Output the (X, Y) coordinate of the center of the cell containing the given text.  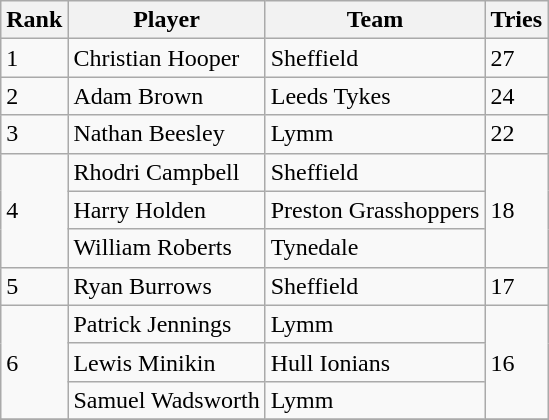
William Roberts (166, 248)
Leeds Tykes (375, 96)
Samuel Wadsworth (166, 400)
Patrick Jennings (166, 324)
Player (166, 20)
3 (34, 134)
27 (516, 58)
Tynedale (375, 248)
4 (34, 210)
5 (34, 286)
24 (516, 96)
Harry Holden (166, 210)
Preston Grasshoppers (375, 210)
Christian Hooper (166, 58)
Nathan Beesley (166, 134)
Tries (516, 20)
2 (34, 96)
6 (34, 362)
Adam Brown (166, 96)
Rhodri Campbell (166, 172)
Rank (34, 20)
Team (375, 20)
22 (516, 134)
18 (516, 210)
Lewis Minikin (166, 362)
1 (34, 58)
Hull Ionians (375, 362)
Ryan Burrows (166, 286)
17 (516, 286)
16 (516, 362)
